Search for the cell housing the specified text and yield its (x, y) center coordinate. 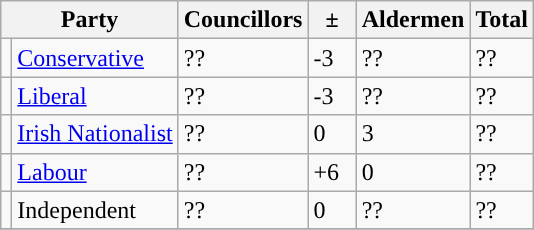
Aldermen (413, 20)
Councillors (243, 20)
Irish Nationalist (95, 134)
3 (413, 134)
Liberal (95, 96)
Conservative (95, 58)
Labour (95, 172)
+6 (332, 172)
Independent (95, 210)
Total (502, 20)
± (332, 20)
Party (90, 20)
